Return [X, Y] of the center of cell containing provided text 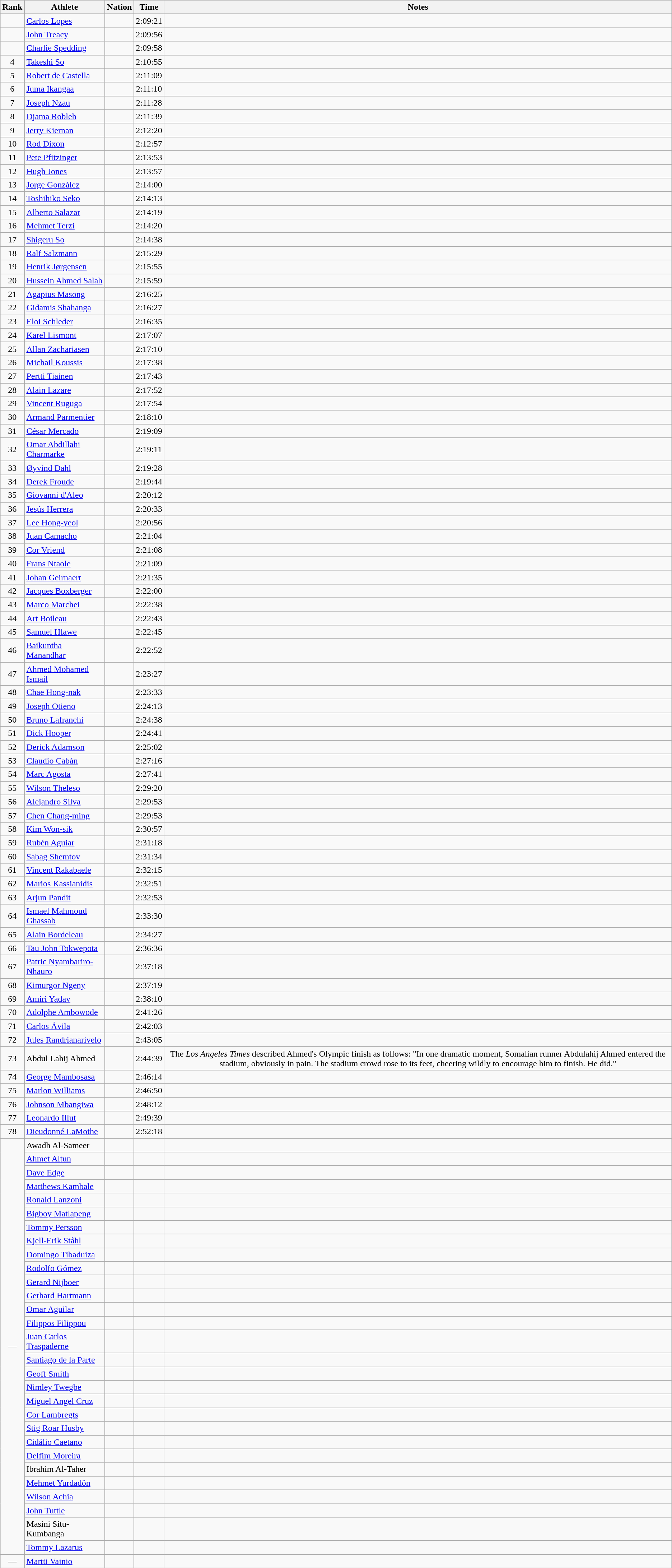
Arjun Pandit [65, 897]
9 [12, 130]
2:43:05 [149, 1040]
2:09:56 [149, 34]
2:31:18 [149, 843]
54 [12, 774]
John Treacy [65, 34]
2:20:56 [149, 523]
78 [12, 1132]
2:22:43 [149, 618]
2:20:33 [149, 509]
George Mambosasa [65, 1077]
11 [12, 157]
2:20:12 [149, 495]
2:21:08 [149, 550]
Tommy Lazarus [65, 1547]
57 [12, 815]
Joseph Otieno [65, 706]
Jacques Boxberger [65, 591]
56 [12, 802]
Delfim Moreira [65, 1456]
Tau John Tokwepota [65, 948]
Øyvind Dahl [65, 468]
Bigboy Matlapeng [65, 1214]
Wilson Theleso [65, 788]
2:22:45 [149, 632]
2:27:16 [149, 761]
2:17:07 [149, 335]
Michail Koussis [65, 362]
2:17:10 [149, 349]
77 [12, 1118]
2:24:41 [149, 733]
75 [12, 1090]
63 [12, 897]
2:31:34 [149, 857]
2:46:50 [149, 1090]
Time [149, 7]
2:14:38 [149, 240]
59 [12, 843]
Dave Edge [65, 1173]
Cor Vriend [65, 550]
28 [12, 390]
2:14:20 [149, 226]
Henrik Jørgensen [65, 267]
2:12:57 [149, 144]
15 [12, 212]
33 [12, 468]
Robert de Castella [65, 75]
61 [12, 870]
53 [12, 761]
47 [12, 674]
Ibrahim Al-Taher [65, 1469]
Karel Lismont [65, 335]
Baikuntha Manandhar [65, 651]
66 [12, 948]
Juma Ikangaa [65, 89]
29 [12, 404]
31 [12, 431]
2:17:43 [149, 376]
Ralf Salzmann [65, 253]
Ismael Mahmoud Ghassab [65, 916]
37 [12, 523]
2:49:39 [149, 1118]
41 [12, 577]
2:17:54 [149, 404]
2:32:15 [149, 870]
2:16:27 [149, 308]
19 [12, 267]
Marc Agosta [65, 774]
Matthews Kambale [65, 1186]
Art Boileau [65, 618]
2:16:35 [149, 321]
2:22:00 [149, 591]
69 [12, 999]
2:36:36 [149, 948]
2:16:25 [149, 294]
71 [12, 1026]
Miguel Angel Cruz [65, 1401]
42 [12, 591]
Gidamis Shahanga [65, 308]
2:48:12 [149, 1104]
12 [12, 171]
Ronald Lanzoni [65, 1200]
2:52:18 [149, 1132]
2:25:02 [149, 747]
Alejandro Silva [65, 802]
Wilson Achia [65, 1497]
2:27:41 [149, 774]
Nation [119, 7]
Stig Roar Husby [65, 1428]
60 [12, 857]
Vincent Rakabaele [65, 870]
2:15:55 [149, 267]
55 [12, 788]
Hussein Ahmed Salah [65, 280]
César Mercado [65, 431]
2:19:09 [149, 431]
Vincent Ruguga [65, 404]
Frans Ntaole [65, 563]
Rank [12, 7]
2:17:52 [149, 390]
Alain Bordeleau [65, 934]
Derek Froude [65, 482]
2:13:57 [149, 171]
2:13:53 [149, 157]
40 [12, 563]
2:32:51 [149, 884]
2:09:58 [149, 48]
21 [12, 294]
30 [12, 417]
Leonardo Illut [65, 1118]
39 [12, 550]
16 [12, 226]
Takeshi So [65, 62]
2:12:20 [149, 130]
72 [12, 1040]
Rodolfo Gómez [65, 1268]
62 [12, 884]
Kim Won-sik [65, 829]
Omar Aguilar [65, 1309]
20 [12, 280]
2:22:52 [149, 651]
32 [12, 450]
Samuel Hlawe [65, 632]
Agapius Masong [65, 294]
Ahmed Mohamed Ismail [65, 674]
76 [12, 1104]
2:23:27 [149, 674]
2:11:10 [149, 89]
51 [12, 733]
73 [12, 1058]
2:19:44 [149, 482]
26 [12, 362]
Hugh Jones [65, 171]
Cidálio Caetano [65, 1442]
Kimurgor Ngeny [65, 985]
Juan Camacho [65, 536]
Kjell-Erik Ståhl [65, 1241]
Gerard Nijboer [65, 1282]
Mehmet Yurdadön [65, 1483]
2:15:29 [149, 253]
Joseph Nzau [65, 103]
Marlon Williams [65, 1090]
2:32:53 [149, 897]
2:33:30 [149, 916]
Notes [418, 7]
2:14:19 [149, 212]
2:24:38 [149, 720]
Tommy Persson [65, 1227]
58 [12, 829]
64 [12, 916]
74 [12, 1077]
Bruno Lafranchi [65, 720]
Carlos Lopes [65, 21]
52 [12, 747]
67 [12, 967]
2:21:35 [149, 577]
Marco Marchei [65, 604]
36 [12, 509]
2:21:09 [149, 563]
43 [12, 604]
27 [12, 376]
Jorge González [65, 185]
Eloi Schleder [65, 321]
Jerry Kiernan [65, 130]
22 [12, 308]
2:10:55 [149, 62]
23 [12, 321]
46 [12, 651]
13 [12, 185]
Rubén Aguiar [65, 843]
Gerhard Hartmann [65, 1295]
Amiri Yadav [65, 999]
25 [12, 349]
34 [12, 482]
Domingo Tibaduiza [65, 1254]
2:29:20 [149, 788]
Djama Robleh [65, 116]
Omar Abdillahi Charmarke [65, 450]
Johan Geirnaert [65, 577]
Carlos Ávila [65, 1026]
Lee Hong-yeol [65, 523]
Derick Adamson [65, 747]
7 [12, 103]
2:14:13 [149, 199]
Allan Zachariasen [65, 349]
Chen Chang-ming [65, 815]
Alberto Salazar [65, 212]
Toshihiko Seko [65, 199]
Martti Vainio [65, 1561]
2:23:33 [149, 692]
Athlete [65, 7]
4 [12, 62]
Patric Nyambariro-Nhauro [65, 967]
50 [12, 720]
2:37:18 [149, 967]
Claudio Cabán [65, 761]
Adolphe Ambowode [65, 1012]
65 [12, 934]
2:38:10 [149, 999]
Pertti Tiainen [65, 376]
17 [12, 240]
Filippos Filippou [65, 1323]
Juan Carlos Traspaderne [65, 1342]
2:09:21 [149, 21]
Pete Pfitzinger [65, 157]
10 [12, 144]
Rod Dixon [65, 144]
2:17:38 [149, 362]
2:15:59 [149, 280]
70 [12, 1012]
2:11:09 [149, 75]
14 [12, 199]
Dieudonné LaMothe [65, 1132]
2:11:28 [149, 103]
5 [12, 75]
2:46:14 [149, 1077]
Geoff Smith [65, 1374]
2:42:03 [149, 1026]
Jules Randrianarivelo [65, 1040]
2:14:00 [149, 185]
John Tuttle [65, 1510]
Shigeru So [65, 240]
Ahmet Altun [65, 1159]
2:22:38 [149, 604]
8 [12, 116]
Chae Hong-nak [65, 692]
Dick Hooper [65, 733]
Cor Lambregts [65, 1415]
2:37:19 [149, 985]
Charlie Spedding [65, 48]
2:30:57 [149, 829]
2:18:10 [149, 417]
38 [12, 536]
6 [12, 89]
2:24:13 [149, 706]
Marios Kassianidis [65, 884]
Nimley Twegbe [65, 1387]
24 [12, 335]
2:41:26 [149, 1012]
2:19:11 [149, 450]
45 [12, 632]
Jesús Herrera [65, 509]
2:19:28 [149, 468]
2:21:04 [149, 536]
Giovanni d'Aleo [65, 495]
Alain Lazare [65, 390]
2:34:27 [149, 934]
48 [12, 692]
44 [12, 618]
Armand Parmentier [65, 417]
Masini Situ-Kumbanga [65, 1528]
2:11:39 [149, 116]
Johnson Mbangiwa [65, 1104]
Sabag Shemtov [65, 857]
35 [12, 495]
2:44:39 [149, 1058]
Mehmet Terzi [65, 226]
Abdul Lahij Ahmed [65, 1058]
68 [12, 985]
18 [12, 253]
Awadh Al-Sameer [65, 1145]
49 [12, 706]
Santiago de la Parte [65, 1360]
